Pinpoint the cell where the given text exists, returning its (x, y) midpoint coordinate. 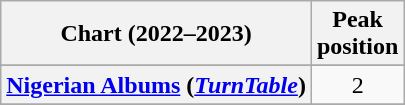
Peakposition (357, 34)
2 (357, 85)
Chart (2022–2023) (156, 34)
Nigerian Albums (TurnTable) (156, 85)
